Return [x, y] of the center of cell containing provided text 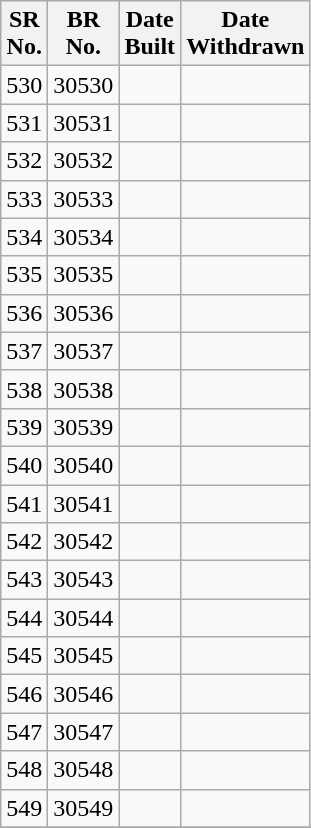
545 [24, 656]
30535 [84, 275]
531 [24, 123]
30547 [84, 732]
30533 [84, 199]
30541 [84, 503]
30537 [84, 351]
543 [24, 580]
30534 [84, 237]
537 [24, 351]
541 [24, 503]
536 [24, 313]
539 [24, 427]
535 [24, 275]
534 [24, 237]
544 [24, 618]
30531 [84, 123]
542 [24, 542]
30544 [84, 618]
DateBuilt [150, 34]
548 [24, 770]
30540 [84, 465]
BRNo. [84, 34]
533 [24, 199]
30536 [84, 313]
30545 [84, 656]
540 [24, 465]
30543 [84, 580]
546 [24, 694]
532 [24, 161]
30532 [84, 161]
30538 [84, 389]
DateWithdrawn [246, 34]
549 [24, 808]
SRNo. [24, 34]
30539 [84, 427]
30549 [84, 808]
30530 [84, 85]
30546 [84, 694]
530 [24, 85]
30542 [84, 542]
538 [24, 389]
30548 [84, 770]
547 [24, 732]
